Find where the given text appears and provide that cell's center as [X, Y] coordinate. 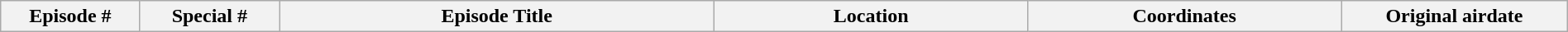
Special # [209, 16]
Episode Title [497, 16]
Coordinates [1184, 16]
Episode # [70, 16]
Location [872, 16]
Original airdate [1455, 16]
